Return [x, y] of the center of cell containing provided text 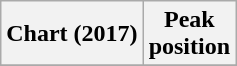
Chart (2017) [72, 34]
Peakposition [189, 34]
